Return (X, Y) of the center of cell containing provided text 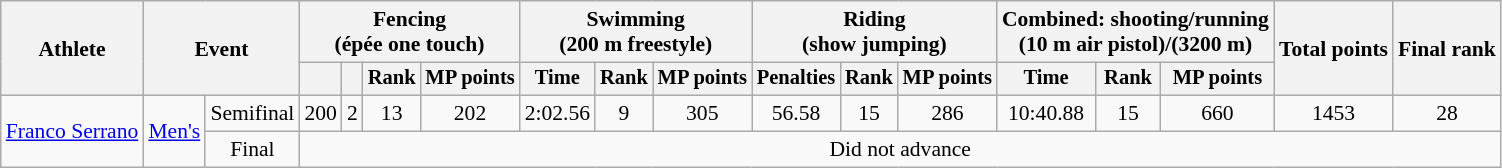
Final rank (1447, 48)
Event (221, 48)
Athlete (72, 48)
Combined: shooting/running(10 m air pistol)/(3200 m) (1136, 32)
1453 (1334, 114)
286 (948, 114)
13 (392, 114)
202 (470, 114)
Men's (174, 132)
Fencing(épée one touch) (409, 32)
200 (320, 114)
Total points (1334, 48)
2:02.56 (558, 114)
305 (702, 114)
Did not advance (900, 150)
Swimming(200 m freestyle) (636, 32)
Franco Serrano (72, 132)
Penalties (796, 79)
9 (624, 114)
660 (1218, 114)
28 (1447, 114)
Semifinal (252, 114)
10:40.88 (1046, 114)
2 (352, 114)
Riding(show jumping) (874, 32)
56.58 (796, 114)
Final (252, 150)
